Determine the (X, Y) coordinate at the center of the cell enclosing the given text.  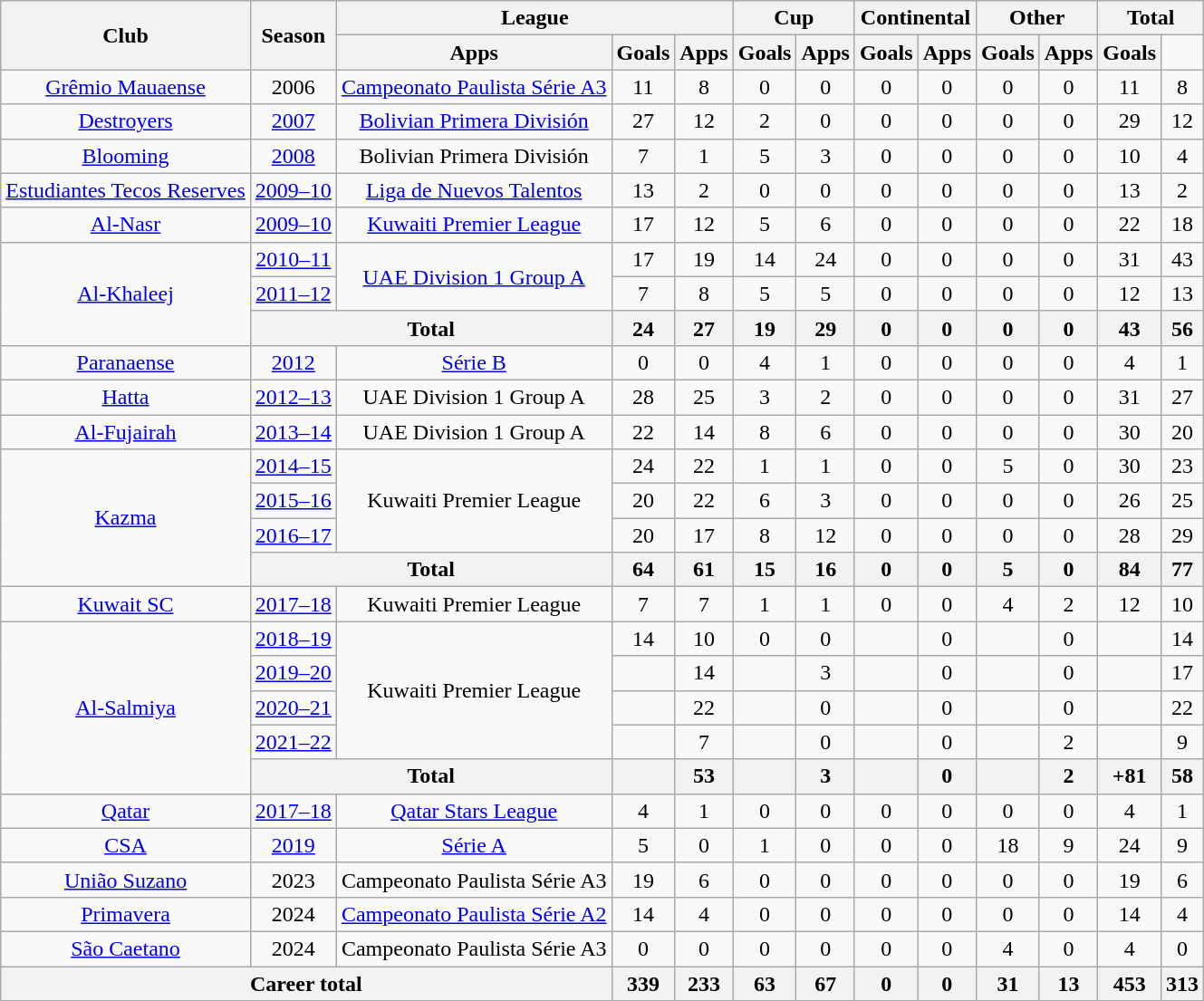
2019–20 (294, 673)
58 (1183, 776)
2013–14 (294, 432)
2008 (294, 156)
64 (643, 570)
Cup (794, 18)
Blooming (126, 156)
Qatar (126, 811)
Club (126, 35)
2007 (294, 121)
Career total (306, 983)
Other (1037, 18)
Kazma (126, 518)
23 (1183, 467)
26 (1130, 501)
União Suzano (126, 880)
2015–16 (294, 501)
Al-Salmiya (126, 707)
Paranaense (126, 362)
2016–17 (294, 535)
2012 (294, 362)
Primavera (126, 914)
Season (294, 35)
2012–13 (294, 397)
2023 (294, 880)
313 (1183, 983)
2019 (294, 845)
77 (1183, 570)
League (535, 18)
84 (1130, 570)
Grêmio Mauaense (126, 87)
Hatta (126, 397)
61 (704, 570)
Continental (915, 18)
63 (765, 983)
2021–22 (294, 742)
53 (704, 776)
233 (704, 983)
2011–12 (294, 294)
Al-Nasr (126, 225)
Campeonato Paulista Série A2 (474, 914)
15 (765, 570)
Destroyers (126, 121)
2014–15 (294, 467)
Estudiantes Tecos Reserves (126, 190)
2006 (294, 87)
67 (825, 983)
Al-Fujairah (126, 432)
339 (643, 983)
São Caetano (126, 948)
Al-Khaleej (126, 294)
56 (1183, 328)
Série A (474, 845)
2020–21 (294, 707)
Kuwait SC (126, 604)
+81 (1130, 776)
CSA (126, 845)
Série B (474, 362)
2010–11 (294, 259)
16 (825, 570)
Qatar Stars League (474, 811)
2018–19 (294, 639)
Liga de Nuevos Talentos (474, 190)
453 (1130, 983)
